Locate the cell with the specified text and output its (x, y) center coordinate. 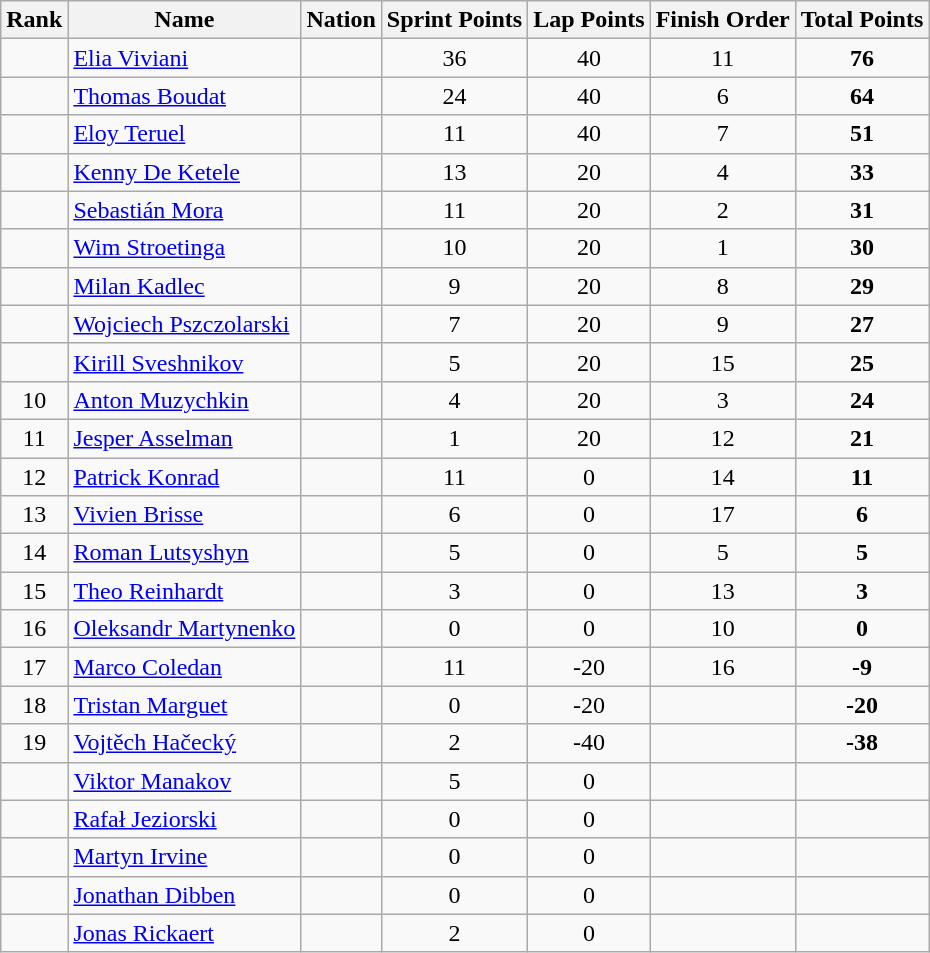
Finish Order (722, 20)
Wim Stroetinga (184, 248)
Jonas Rickaert (184, 933)
Total Points (862, 20)
Roman Lutsyshyn (184, 553)
29 (862, 286)
36 (454, 58)
Anton Muzychkin (184, 400)
Lap Points (589, 20)
Milan Kadlec (184, 286)
Rafał Jeziorski (184, 819)
Rank (34, 20)
27 (862, 324)
Vojtěch Hačecký (184, 743)
Jonathan Dibben (184, 895)
Nation (341, 20)
-40 (589, 743)
Oleksandr Martynenko (184, 629)
Name (184, 20)
18 (34, 705)
Patrick Konrad (184, 477)
Sprint Points (454, 20)
19 (34, 743)
Thomas Boudat (184, 96)
Wojciech Pszczolarski (184, 324)
31 (862, 210)
Vivien Brisse (184, 515)
Sebastián Mora (184, 210)
64 (862, 96)
51 (862, 134)
8 (722, 286)
-9 (862, 667)
Martyn Irvine (184, 857)
33 (862, 172)
Tristan Marguet (184, 705)
Marco Coledan (184, 667)
Elia Viviani (184, 58)
21 (862, 438)
Theo Reinhardt (184, 591)
-38 (862, 743)
Kenny De Ketele (184, 172)
Eloy Teruel (184, 134)
30 (862, 248)
Kirill Sveshnikov (184, 362)
Viktor Manakov (184, 781)
25 (862, 362)
Jesper Asselman (184, 438)
76 (862, 58)
